Detect which cell encompasses the target text, then output its [X, Y] center coordinate. 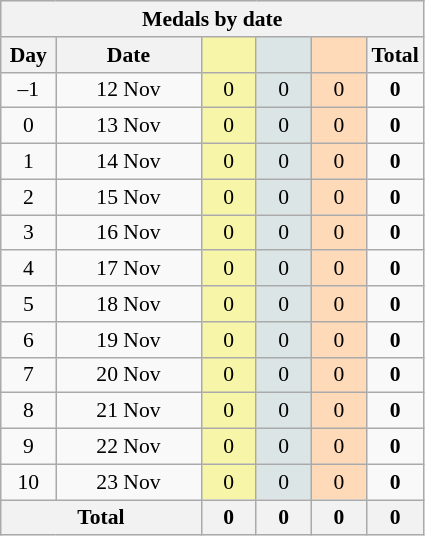
18 Nov [128, 304]
13 Nov [128, 126]
1 [28, 162]
20 Nov [128, 375]
3 [28, 233]
9 [28, 447]
16 Nov [128, 233]
14 Nov [128, 162]
19 Nov [128, 340]
2 [28, 197]
Medals by date [212, 19]
8 [28, 411]
7 [28, 375]
Day [28, 55]
6 [28, 340]
15 Nov [128, 197]
Date [128, 55]
–1 [28, 90]
17 Nov [128, 269]
4 [28, 269]
23 Nov [128, 482]
22 Nov [128, 447]
12 Nov [128, 90]
5 [28, 304]
21 Nov [128, 411]
10 [28, 482]
